Find where the given text appears and provide that cell's center as [X, Y] coordinate. 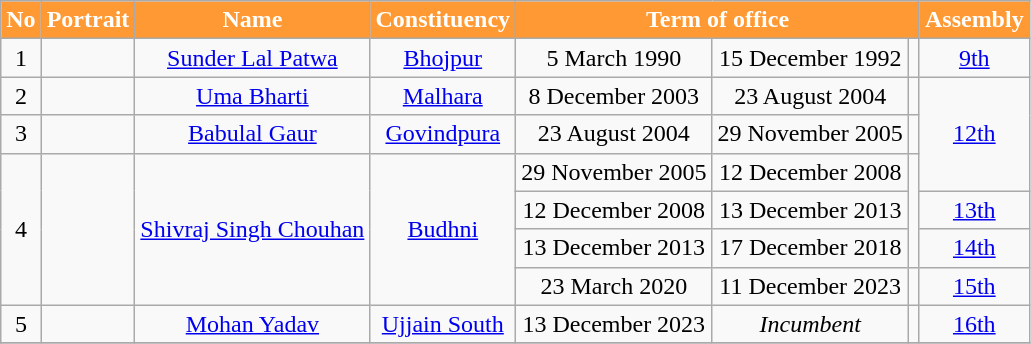
8 December 2003 [614, 96]
Bhojpur [443, 58]
Uma Bharti [252, 96]
Assembly [974, 20]
Sunder Lal Patwa [252, 58]
Govindpura [443, 134]
15 December 1992 [810, 58]
Ujjain South [443, 324]
9th [974, 58]
23 March 2020 [614, 286]
3 [21, 134]
Mohan Yadav [252, 324]
Portrait [88, 20]
5 [21, 324]
Malhara [443, 96]
Babulal Gaur [252, 134]
No [21, 20]
Name [252, 20]
17 December 2018 [810, 248]
1 [21, 58]
Term of office [718, 20]
Incumbent [810, 324]
Constituency [443, 20]
5 March 1990 [614, 58]
Budhni [443, 229]
11 December 2023 [810, 286]
Shivraj Singh Chouhan [252, 229]
2 [21, 96]
13th [974, 210]
16th [974, 324]
15th [974, 286]
14th [974, 248]
12th [974, 134]
13 December 2023 [614, 324]
4 [21, 229]
